For the text-containing cell, return its midpoint in (X, Y) coordinate format. 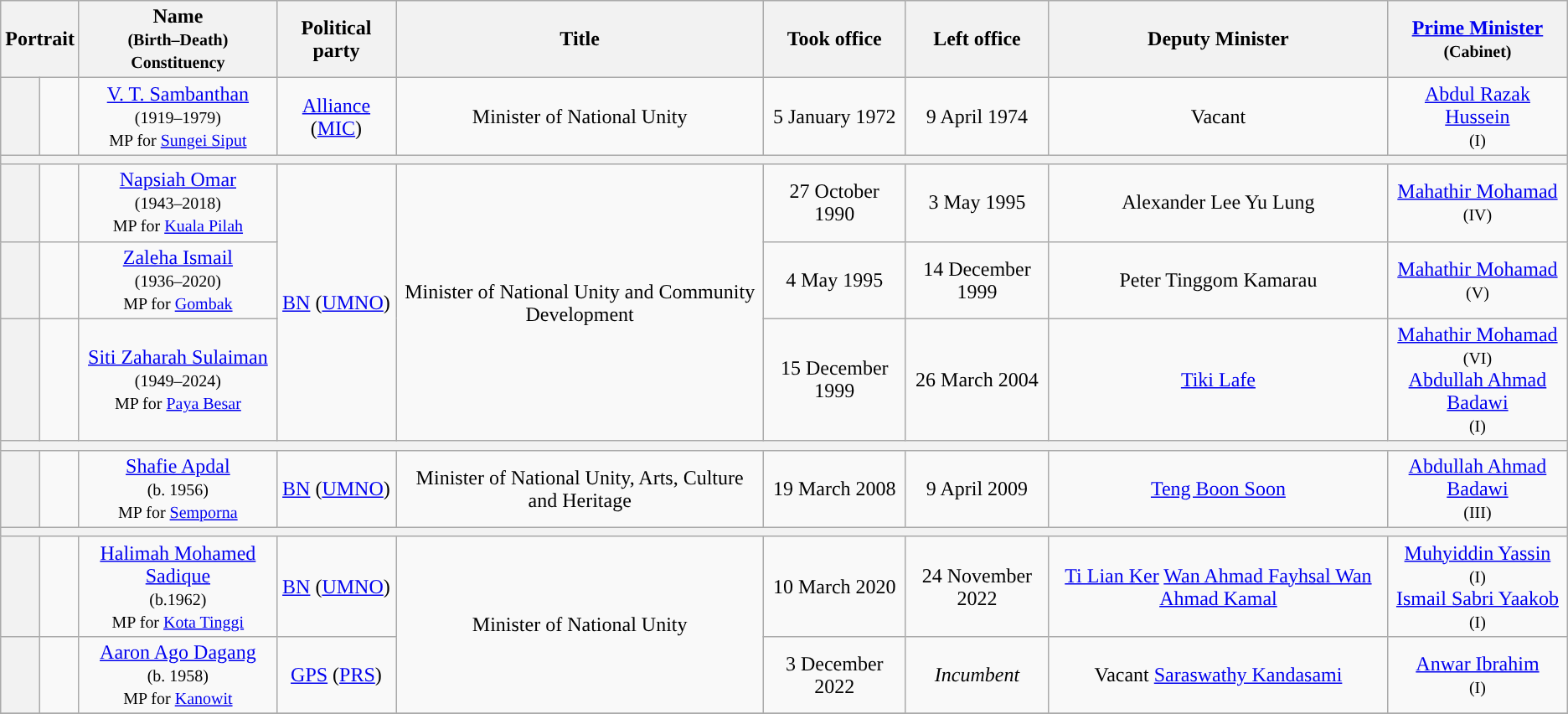
Incumbent (977, 675)
9 April 1974 (977, 116)
3 December 2022 (834, 675)
GPS (PRS) (336, 675)
Shafie Apdal(b. 1956)MP for Semporna (178, 489)
3 May 1995 (977, 203)
14 December 1999 (977, 280)
Tiki Lafe (1218, 380)
Napsiah Omar(1943–2018)MP for Kuala Pilah (178, 203)
Left office (977, 39)
Mahathir Mohamad(IV) (1478, 203)
Political party (336, 39)
Minister of National Unity and Community Development (580, 303)
Took office (834, 39)
19 March 2008 (834, 489)
Peter Tinggom Kamarau (1218, 280)
Muhyiddin Yassin(I)Ismail Sabri Yaakob(I) (1478, 587)
V. T. Sambanthan(1919–1979)MP for Sungei Siput (178, 116)
Ti Lian Ker Wan Ahmad Fayhsal Wan Ahmad Kamal (1218, 587)
5 January 1972 (834, 116)
Deputy Minister (1218, 39)
Vacant Saraswathy Kandasami (1218, 675)
27 October 1990 (834, 203)
Aaron Ago Dagang(b. 1958)MP for Kanowit (178, 675)
24 November 2022 (977, 587)
Abdullah Ahmad Badawi(III) (1478, 489)
Vacant (1218, 116)
Abdul Razak Hussein(I) (1478, 116)
10 March 2020 (834, 587)
Mahathir Mohamad(VI)Abdullah Ahmad Badawi(I) (1478, 380)
Mahathir Mohamad(V) (1478, 280)
Prime Minister(Cabinet) (1478, 39)
4 May 1995 (834, 280)
Portrait (40, 39)
15 December 1999 (834, 380)
Teng Boon Soon (1218, 489)
Halimah Mohamed Sadique(b.1962)MP for Kota Tinggi (178, 587)
Anwar Ibrahim(I) (1478, 675)
Zaleha Ismail(1936–2020)MP for Gombak (178, 280)
Minister of National Unity, Arts, Culture and Heritage (580, 489)
9 April 2009 (977, 489)
Title (580, 39)
Alexander Lee Yu Lung (1218, 203)
Name(Birth–Death)Constituency (178, 39)
Alliance (MIC) (336, 116)
26 March 2004 (977, 380)
Siti Zaharah Sulaiman(1949–2024)MP for Paya Besar (178, 380)
